Identify which cell holds the provided text, then report its [x, y] central coordinate. 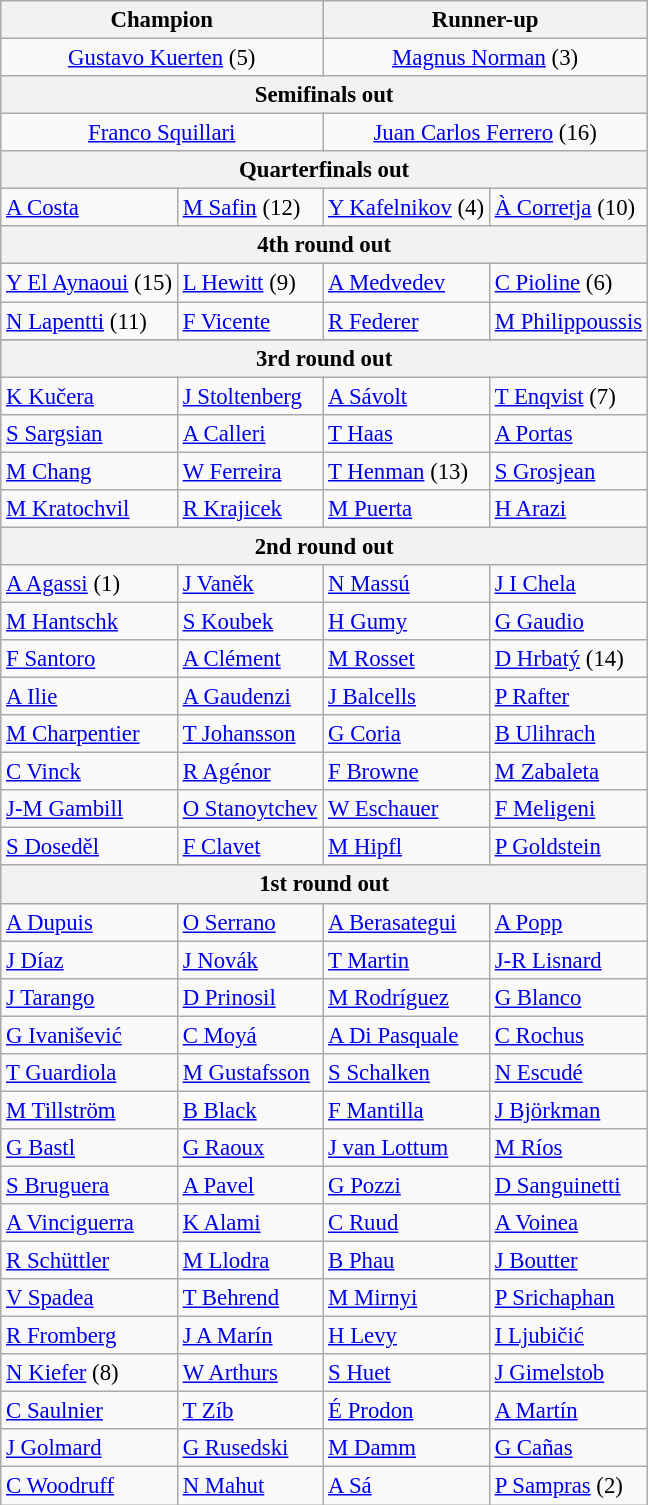
F Vicente [250, 321]
Y Kafelnikov (4) [406, 208]
G Raoux [250, 1148]
J van Lottum [406, 1148]
Franco Squillari [162, 133]
B Black [250, 1110]
A Popp [568, 922]
2nd round out [324, 546]
M Kratochvil [90, 509]
H Levy [406, 1336]
D Sanguinetti [568, 1185]
A Medvedev [406, 283]
J Gimelstob [568, 1373]
M Hantschk [90, 621]
J Balcells [406, 697]
A Dupuis [90, 922]
A Voinea [568, 1223]
S Sargsian [90, 433]
O Stanoytchev [250, 809]
M Tillström [90, 1110]
P Srichaphan [568, 1298]
É Prodon [406, 1411]
M Hipfl [406, 847]
A Sávolt [406, 396]
F Browne [406, 772]
T Zíb [250, 1411]
S Bruguera [90, 1185]
G Ivanišević [90, 1035]
R Federer [406, 321]
T Enqvist (7) [568, 396]
O Serrano [250, 922]
S Huet [406, 1373]
J Stoltenberg [250, 396]
4th round out [324, 245]
A Berasategui [406, 922]
B Phau [406, 1261]
N Lapentti (11) [90, 321]
Semifinals out [324, 95]
J Tarango [90, 997]
N Kiefer (8) [90, 1373]
W Ferreira [250, 471]
S Koubek [250, 621]
A Di Pasquale [406, 1035]
M Philippoussis [568, 321]
C Ruud [406, 1223]
M Charpentier [90, 734]
G Gaudio [568, 621]
A Clément [250, 659]
W Eschauer [406, 809]
M Rodríguez [406, 997]
T Henman (13) [406, 471]
F Mantilla [406, 1110]
A Sá [406, 1486]
R Krajicek [250, 509]
R Agénor [250, 772]
C Pioline (6) [568, 283]
M Puerta [406, 509]
G Blanco [568, 997]
M Mirnyi [406, 1298]
3rd round out [324, 358]
W Arthurs [250, 1373]
T Haas [406, 433]
A Vinciguerra [90, 1223]
J Golmard [90, 1449]
I Ljubičić [568, 1336]
C Saulnier [90, 1411]
G Coria [406, 734]
Champion [162, 20]
A Calleri [250, 433]
Runner-up [486, 20]
L Hewitt (9) [250, 283]
C Rochus [568, 1035]
M Damm [406, 1449]
A Ilie [90, 697]
R Fromberg [90, 1336]
N Mahut [250, 1486]
G Bastl [90, 1148]
J A Marín [250, 1336]
V Spadea [90, 1298]
F Meligeni [568, 809]
Magnus Norman (3) [486, 58]
Quarterfinals out [324, 170]
K Kučera [90, 396]
F Clavet [250, 847]
T Martin [406, 960]
H Arazi [568, 509]
D Hrbatý (14) [568, 659]
A Gaudenzi [250, 697]
M Chang [90, 471]
À Corretja (10) [568, 208]
G Rusedski [250, 1449]
1st round out [324, 885]
F Santoro [90, 659]
R Schüttler [90, 1261]
B Ulihrach [568, 734]
C Woodruff [90, 1486]
N Escudé [568, 1073]
H Gumy [406, 621]
Y El Aynaoui (15) [90, 283]
A Portas [568, 433]
T Guardiola [90, 1073]
T Behrend [250, 1298]
M Zabaleta [568, 772]
J Vaněk [250, 584]
P Goldstein [568, 847]
Juan Carlos Ferrero (16) [486, 133]
J-M Gambill [90, 809]
J Björkman [568, 1110]
S Schalken [406, 1073]
K Alami [250, 1223]
Gustavo Kuerten (5) [162, 58]
P Rafter [568, 697]
M Llodra [250, 1261]
C Moyá [250, 1035]
J Novák [250, 960]
T Johansson [250, 734]
A Martín [568, 1411]
J Díaz [90, 960]
C Vinck [90, 772]
D Prinosil [250, 997]
S Grosjean [568, 471]
S Doseděl [90, 847]
N Massú [406, 584]
A Pavel [250, 1185]
G Cañas [568, 1449]
J I Chela [568, 584]
J-R Lisnard [568, 960]
J Boutter [568, 1261]
M Rosset [406, 659]
M Safin (12) [250, 208]
G Pozzi [406, 1185]
P Sampras (2) [568, 1486]
M Gustafsson [250, 1073]
A Costa [90, 208]
A Agassi (1) [90, 584]
M Ríos [568, 1148]
